For the text-containing cell, return its midpoint in (x, y) coordinate format. 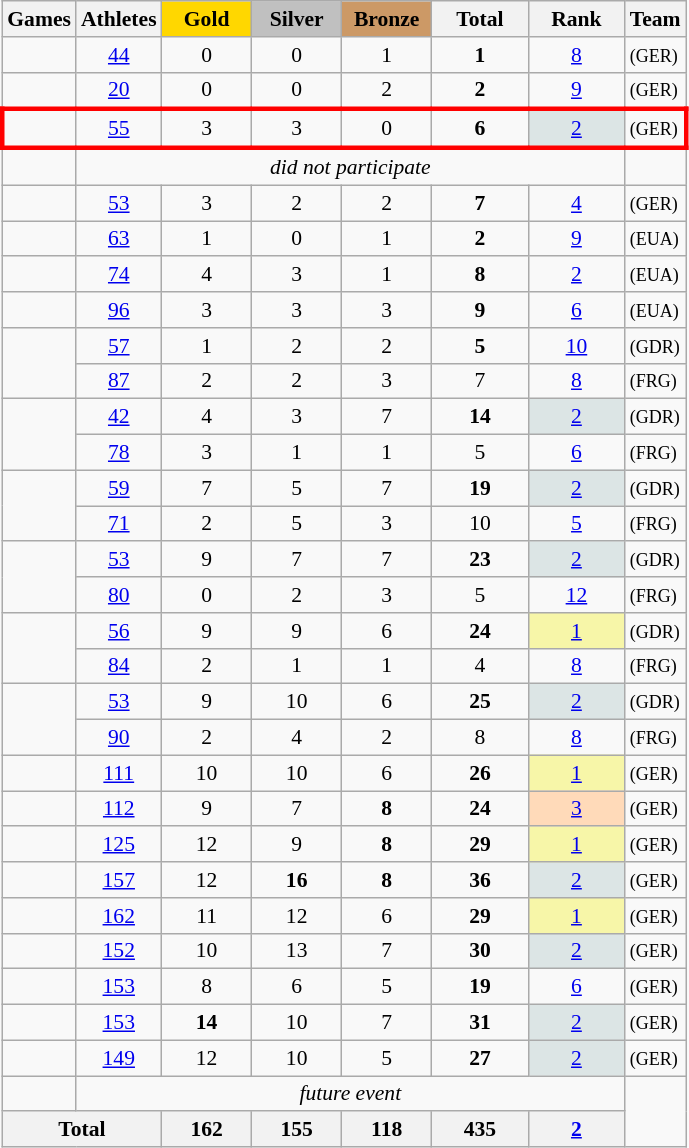
435 (480, 1130)
59 (119, 488)
125 (119, 845)
Rank (576, 19)
31 (480, 1023)
25 (480, 702)
57 (119, 346)
Team (656, 19)
112 (119, 809)
149 (119, 1058)
20 (119, 90)
Gold (207, 19)
56 (119, 631)
Games (39, 19)
84 (119, 666)
111 (119, 773)
157 (119, 880)
55 (119, 130)
87 (119, 381)
155 (297, 1130)
Bronze (387, 19)
Silver (297, 19)
71 (119, 524)
16 (297, 880)
27 (480, 1058)
78 (119, 453)
did not participate (350, 166)
152 (119, 951)
63 (119, 239)
30 (480, 951)
44 (119, 55)
future event (350, 1094)
36 (480, 880)
Athletes (119, 19)
11 (207, 916)
118 (387, 1130)
26 (480, 773)
42 (119, 417)
80 (119, 595)
23 (480, 560)
96 (119, 310)
90 (119, 738)
13 (297, 951)
74 (119, 275)
